Output the (X, Y) coordinate of the center of the cell containing the given text.  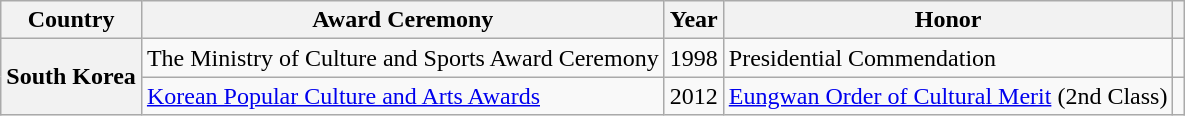
Honor (948, 20)
The Ministry of Culture and Sports Award Ceremony (402, 58)
Award Ceremony (402, 20)
1998 (694, 58)
Country (72, 20)
Year (694, 20)
Korean Popular Culture and Arts Awards (402, 96)
Eungwan Order of Cultural Merit (2nd Class) (948, 96)
2012 (694, 96)
South Korea (72, 77)
Presidential Commendation (948, 58)
